For the text-containing cell, return its midpoint in (x, y) coordinate format. 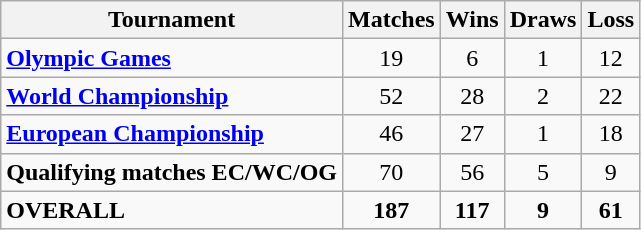
12 (611, 58)
Matches (391, 20)
22 (611, 96)
Qualifying matches EC/WC/OG (172, 172)
OVERALL (172, 210)
Draws (543, 20)
46 (391, 134)
6 (472, 58)
Olympic Games (172, 58)
61 (611, 210)
World Championship (172, 96)
70 (391, 172)
52 (391, 96)
European Championship (172, 134)
117 (472, 210)
Tournament (172, 20)
2 (543, 96)
Wins (472, 20)
187 (391, 210)
27 (472, 134)
19 (391, 58)
18 (611, 134)
5 (543, 172)
28 (472, 96)
Loss (611, 20)
56 (472, 172)
